Scan for the cell matching the given text and deliver its (X, Y) coordinate at center. 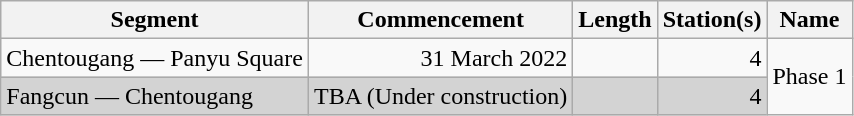
Fangcun — Chentougang (155, 96)
Segment (155, 20)
Chentougang — Panyu Square (155, 58)
Commencement (440, 20)
31 March 2022 (440, 58)
Station(s) (712, 20)
TBA (Under construction) (440, 96)
Phase 1 (810, 77)
Name (810, 20)
Length (615, 20)
